From the cell containing the given text, extract its center point as (X, Y) coordinate. 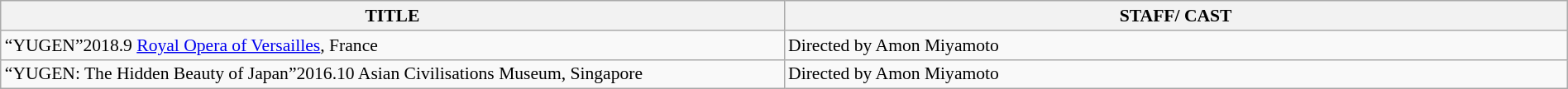
“YUGEN”2018.9 Royal Opera of Versailles, France (392, 45)
STAFF/ CAST (1176, 16)
TITLE (392, 16)
“YUGEN: The Hidden Beauty of Japan”2016.10 Asian Civilisations Museum, Singapore (392, 74)
